Find where the given text appears and provide that cell's center as [X, Y] coordinate. 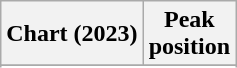
Chart (2023) [72, 34]
Peakposition [189, 34]
